Detect which cell encompasses the target text, then output its (x, y) center coordinate. 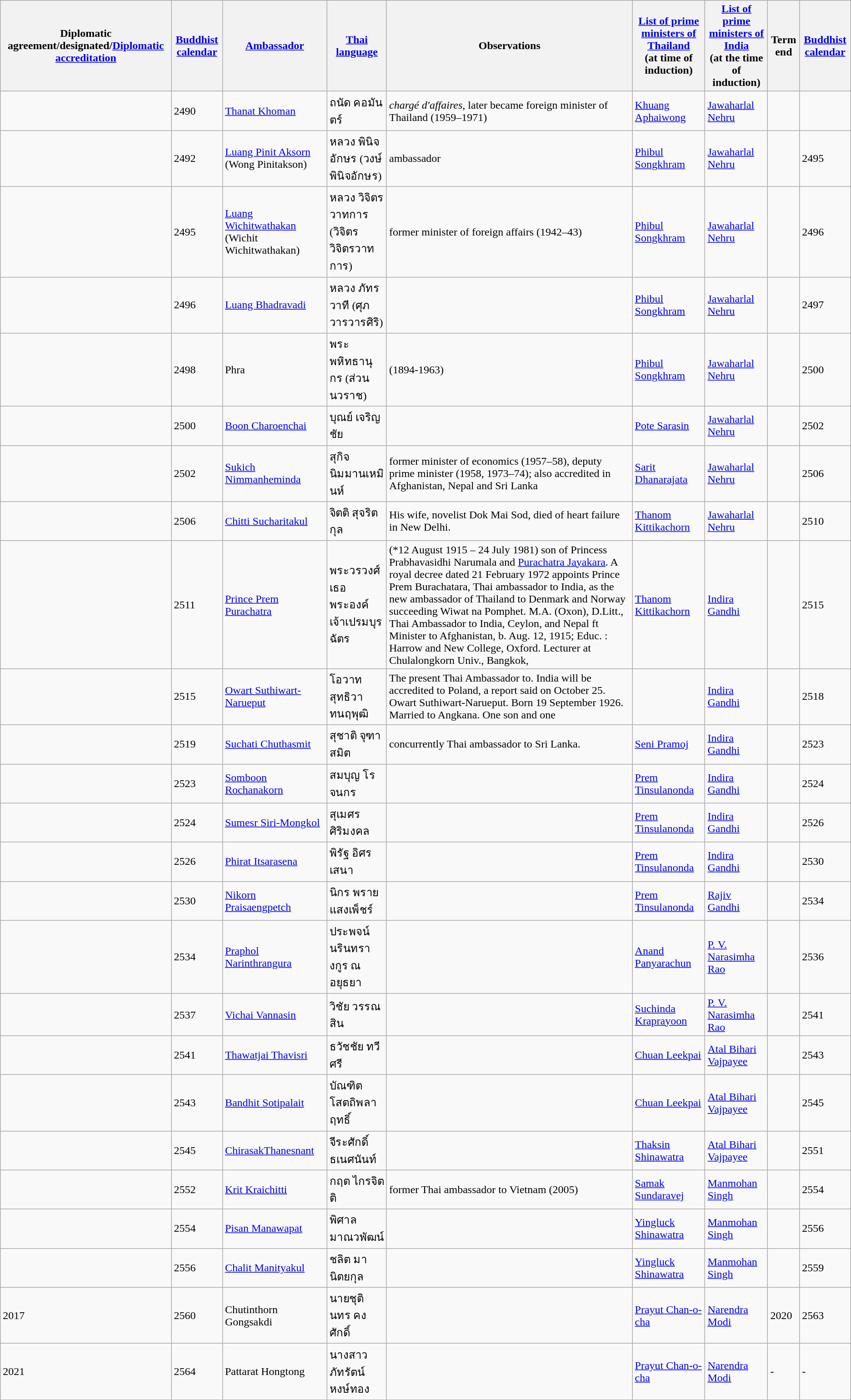
พิศาล มาณวพัฒน์ (356, 1229)
Thawatjai Thavisri (275, 1055)
Thanat Khoman (275, 111)
former minister of foreign affairs (1942–43) (509, 232)
Bandhit Sotipalait (275, 1103)
2490 (197, 111)
2492 (197, 159)
former Thai ambassador to Vietnam (2005) (509, 1189)
2021 (86, 1372)
Ambassador (275, 46)
พิรัฐ อิศรเสนา (356, 862)
Chutinthorn Gongsakdi (275, 1315)
Prince Prem Purachatra (275, 605)
List of prime ministers of Thailand(at time of induction) (669, 46)
2537 (197, 1014)
2551 (825, 1150)
Nikorn Praisaengpetch (275, 901)
Khuang Aphaiwong (669, 111)
บุณย์ เจริญชัย (356, 426)
Chalit Manityakul (275, 1268)
Luang Pinit Aksorn (Wong Pinitakson) (275, 159)
ChirasakThanesnant (275, 1150)
สุชาติ จุฑาสมิต (356, 744)
ธวัชชัย ทวีศรี (356, 1055)
Term end (784, 46)
หลวง วิจิตรวาทการ (วิจิตร วิจิตรวาทการ) (356, 232)
2564 (197, 1372)
สุเมศร ศิริมงคล (356, 823)
Boon Charoenchai (275, 426)
chargé d'affaires, later became foreign minister of Thailand (1959–1971) (509, 111)
2498 (197, 370)
Sumesr Siri-Mongkol (275, 823)
จิตติ สุจริตกุล (356, 521)
Krit Kraichitti (275, 1189)
Suchati Chuthasmit (275, 744)
ชลิต มานิตยกุล (356, 1268)
ambassador (509, 159)
concurrently Thai ambassador to Sri Lanka. (509, 744)
Luang Bhadravadi (275, 305)
สมบุญ โรจนกร (356, 783)
นายชุตินทร คงศักดิ์ (356, 1315)
Sukich Nimmanheminda (275, 474)
2536 (825, 957)
Luang Wichitwathakan (Wichit Wichitwathakan) (275, 232)
2497 (825, 305)
Thaksin Shinawatra (669, 1150)
Sarit Dhanarajata (669, 474)
วิชัย วรรณสิน (356, 1014)
2519 (197, 744)
หลวง ภัทรวาที (ศุภ วารวารศิริ) (356, 305)
Owart Suthiwart-Narueput (275, 697)
ประพจน์ นรินทรางกูร ณ อยุธยา (356, 957)
Pattarat Hongtong (275, 1372)
Rajiv Gandhi (736, 901)
Anand Panyarachun (669, 957)
Pote Sarasin (669, 426)
โอวาท สุทธิวาทนฤพุฒิ (356, 697)
2017 (86, 1315)
Suchinda Kraprayoon (669, 1014)
List of prime ministers of India(at the time of induction) (736, 46)
Vichai Vannasin (275, 1014)
2552 (197, 1189)
(1894-1963) (509, 370)
ถนัด คอมันตร์ (356, 111)
Samak Sundaravej (669, 1189)
Thai language (356, 46)
สุกิจ นิมมานเหมินห์ (356, 474)
Chitti Sucharitakul (275, 521)
Phirat Itsarasena (275, 862)
2020 (784, 1315)
2518 (825, 697)
2563 (825, 1315)
จีระศักดิ์ ธเนศนันท์ (356, 1150)
พระ พหิทธานุกร (ส่วน นวราช) (356, 370)
His wife, novelist Dok Mai Sod, died of heart failure in New Delhi. (509, 521)
Seni Pramoj (669, 744)
2559 (825, 1268)
พระวรวงศ์เธอ พระองค์เจ้าเปรมบุรฉัตร (356, 605)
2560 (197, 1315)
2511 (197, 605)
บัณฑิต โสตถิพลาฤทธิ์ (356, 1103)
Diplomatic agreement/designated/Diplomatic accreditation (86, 46)
นิกร พรายแสงเพ็ชร์ (356, 901)
2510 (825, 521)
Somboon Rochanakorn (275, 783)
Pisan Manawapat (275, 1229)
กฤต ไกรจิตติ (356, 1189)
Praphol Narinthrangura (275, 957)
former minister of economics (1957–58), deputy prime minister (1958, 1973–74); also accredited in Afghanistan, Nepal and Sri Lanka (509, 474)
Observations (509, 46)
นางสาวภัทรัตน์ หงษ์ทอง (356, 1372)
หลวง พินิจอักษร (วงษ์ พินิจอักษร) (356, 159)
Phra (275, 370)
